Scan for the cell matching the given text and deliver its [x, y] coordinate at center. 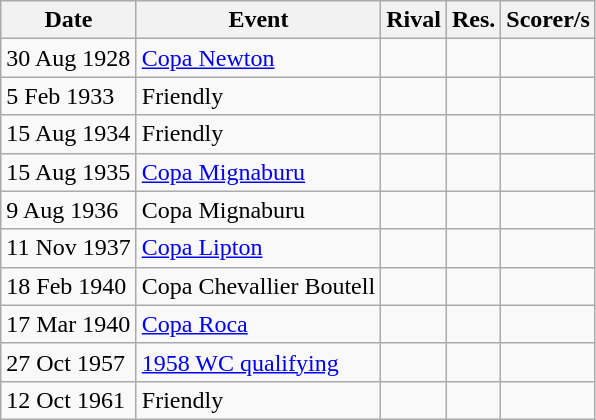
11 Nov 1937 [69, 248]
Copa Roca [258, 324]
15 Aug 1935 [69, 172]
Scorer/s [548, 20]
5 Feb 1933 [69, 96]
Rival [414, 20]
9 Aug 1936 [69, 210]
1958 WC qualifying [258, 362]
15 Aug 1934 [69, 134]
Res. [473, 20]
Copa Lipton [258, 248]
Copa Newton [258, 58]
Copa Chevallier Boutell [258, 286]
12 Oct 1961 [69, 400]
Date [69, 20]
17 Mar 1940 [69, 324]
18 Feb 1940 [69, 286]
Event [258, 20]
27 Oct 1957 [69, 362]
30 Aug 1928 [69, 58]
